Search for the cell housing the specified text and yield its (X, Y) center coordinate. 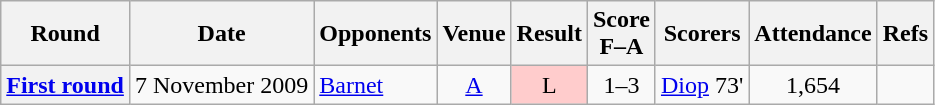
1,654 (813, 85)
First round (66, 85)
Round (66, 34)
ScoreF–A (621, 34)
Venue (474, 34)
A (474, 85)
Scorers (702, 34)
1–3 (621, 85)
L (549, 85)
Barnet (376, 85)
7 November 2009 (221, 85)
Result (549, 34)
Attendance (813, 34)
Opponents (376, 34)
Refs (905, 34)
Diop 73' (702, 85)
Date (221, 34)
